Return the [x, y] coordinate for the center point of the cell that contains the specified text.  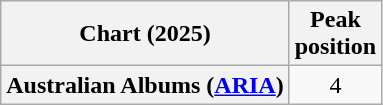
4 [335, 85]
Chart (2025) [145, 34]
Australian Albums (ARIA) [145, 85]
Peakposition [335, 34]
